Capture the cell that displays the provided text and extract its (X, Y) central coordinate. 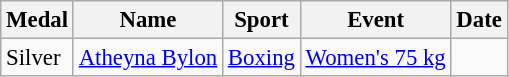
Atheyna Bylon (148, 58)
Name (148, 20)
Medal (38, 20)
Event (376, 20)
Silver (38, 58)
Boxing (262, 58)
Date (479, 20)
Women's 75 kg (376, 58)
Sport (262, 20)
